Extract the [x, y] coordinate from the center of the cell holding the provided text.  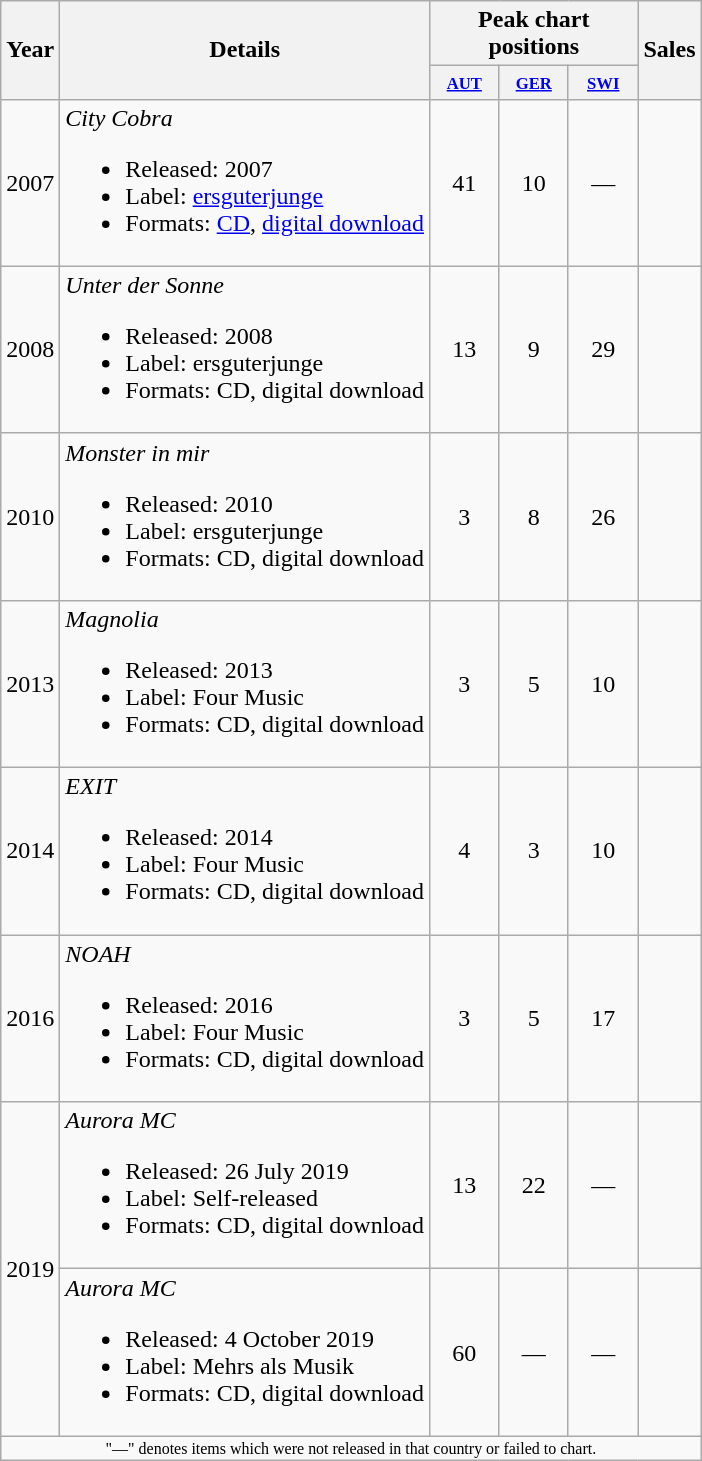
60 [464, 1352]
Unter der SonneReleased: 2008Label: ersguterjungeFormats: CD, digital download [245, 350]
Aurora MCReleased: 4 October 2019Label: Mehrs als MusikFormats: CD, digital download [245, 1352]
17 [602, 1018]
4 [464, 852]
Peak chart positions [534, 34]
Year [30, 50]
Monster in mirReleased: 2010Label: ersguterjungeFormats: CD, digital download [245, 516]
City CobraReleased: 2007Label: ersguterjungeFormats: CD, digital download [245, 182]
EXITReleased: 2014Label: Four MusicFormats: CD, digital download [245, 852]
9 [534, 350]
29 [602, 350]
41 [464, 182]
2008 [30, 350]
22 [534, 1186]
MagnoliaReleased: 2013Label: Four MusicFormats: CD, digital download [245, 684]
"—" denotes items which were not released in that country or failed to chart. [351, 1448]
AUT [464, 82]
2007 [30, 182]
Aurora MCReleased: 26 July 2019Label: Self-releasedFormats: CD, digital download [245, 1186]
GER [534, 82]
2014 [30, 852]
2013 [30, 684]
Sales [670, 50]
Details [245, 50]
26 [602, 516]
NOAHReleased: 2016Label: Four MusicFormats: CD, digital download [245, 1018]
8 [534, 516]
SWI [602, 82]
2019 [30, 1269]
2010 [30, 516]
2016 [30, 1018]
